Identify which cell holds the provided text, then report its (X, Y) central coordinate. 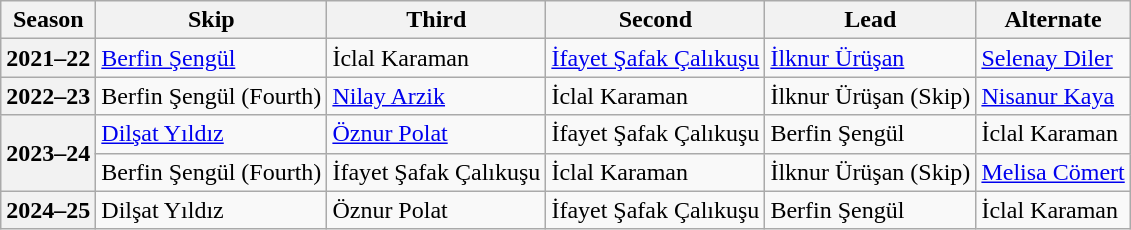
2021–22 (48, 58)
2022–23 (48, 96)
Season (48, 20)
Skip (212, 20)
Second (656, 20)
Lead (870, 20)
Nisanur Kaya (1053, 96)
Alternate (1053, 20)
Melisa Cömert (1053, 172)
Selenay Diler (1053, 58)
2023–24 (48, 153)
İlknur Ürüşan (870, 58)
Nilay Arzik (436, 96)
2024–25 (48, 210)
Third (436, 20)
